Search for the cell housing the specified text and yield its (x, y) center coordinate. 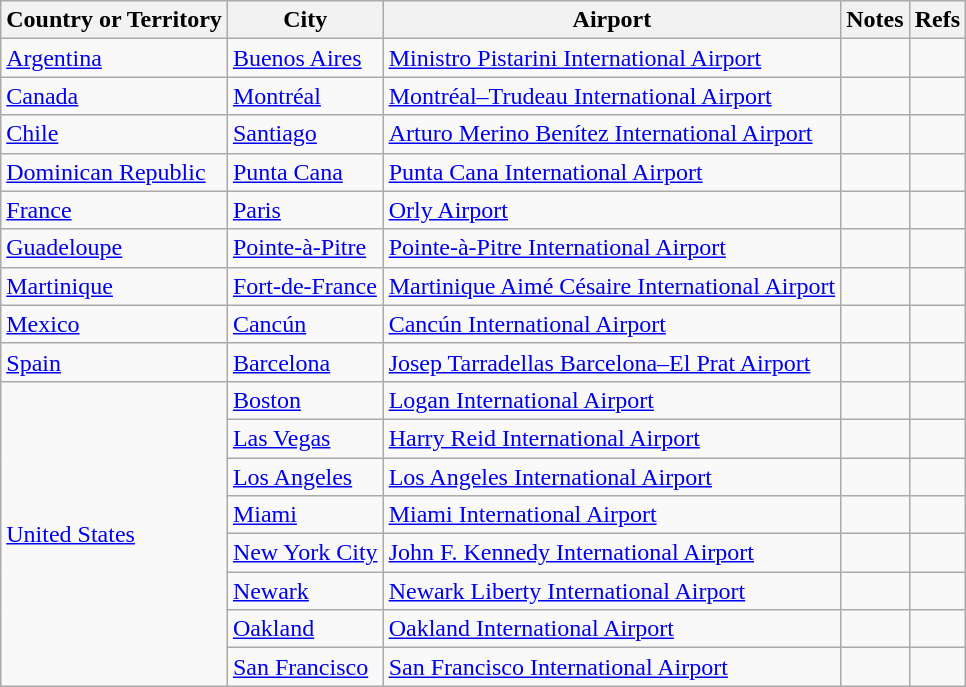
Montréal–Trudeau International Airport (612, 96)
San Francisco (305, 667)
Punta Cana International Airport (612, 172)
Harry Reid International Airport (612, 438)
Josep Tarradellas Barcelona–El Prat Airport (612, 362)
Country or Territory (114, 20)
John F. Kennedy International Airport (612, 553)
Miami International Airport (612, 515)
Boston (305, 400)
Notes (875, 20)
Las Vegas (305, 438)
Cancún (305, 324)
Santiago (305, 134)
Mexico (114, 324)
Fort-de-France (305, 286)
Miami (305, 515)
New York City (305, 553)
Martinique (114, 286)
Martinique Aimé Césaire International Airport (612, 286)
Guadeloupe (114, 248)
Pointe-à-Pitre (305, 248)
Argentina (114, 58)
Los Angeles (305, 477)
Barcelona (305, 362)
Logan International Airport (612, 400)
Chile (114, 134)
Montréal (305, 96)
Spain (114, 362)
United States (114, 533)
Newark Liberty International Airport (612, 591)
Buenos Aires (305, 58)
San Francisco International Airport (612, 667)
Orly Airport (612, 210)
Airport (612, 20)
Pointe-à-Pitre International Airport (612, 248)
Los Angeles International Airport (612, 477)
Dominican Republic (114, 172)
France (114, 210)
Cancún International Airport (612, 324)
Refs (937, 20)
Oakland (305, 629)
City (305, 20)
Paris (305, 210)
Canada (114, 96)
Newark (305, 591)
Oakland International Airport (612, 629)
Ministro Pistarini International Airport (612, 58)
Punta Cana (305, 172)
Arturo Merino Benítez International Airport (612, 134)
